Search for the cell housing the specified text and yield its [x, y] center coordinate. 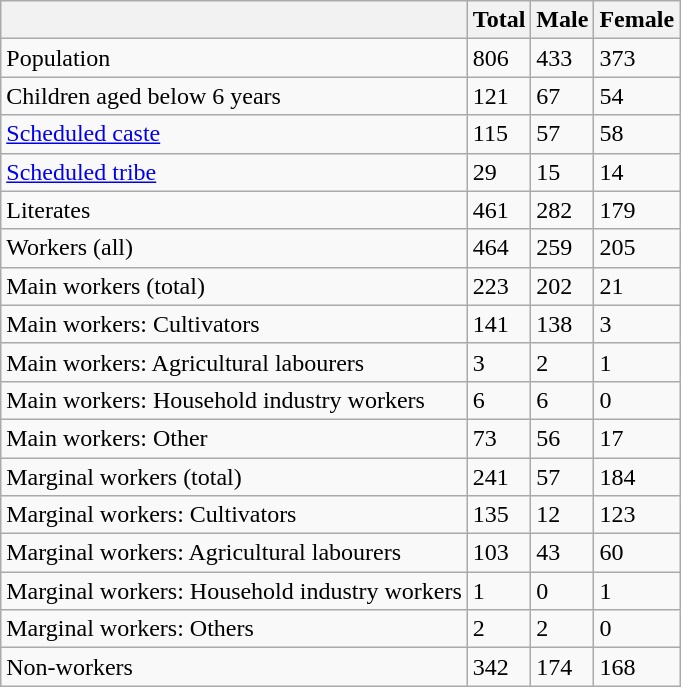
17 [637, 438]
43 [562, 553]
Main workers: Other [234, 438]
461 [499, 210]
Total [499, 20]
Scheduled caste [234, 134]
29 [499, 172]
Population [234, 58]
115 [499, 134]
141 [499, 324]
123 [637, 515]
Main workers: Agricultural labourers [234, 362]
223 [499, 286]
Main workers (total) [234, 286]
67 [562, 96]
464 [499, 248]
135 [499, 515]
73 [499, 438]
174 [562, 667]
168 [637, 667]
205 [637, 248]
241 [499, 477]
373 [637, 58]
179 [637, 210]
184 [637, 477]
259 [562, 248]
21 [637, 286]
282 [562, 210]
Non-workers [234, 667]
12 [562, 515]
60 [637, 553]
121 [499, 96]
Marginal workers (total) [234, 477]
54 [637, 96]
15 [562, 172]
Male [562, 20]
58 [637, 134]
Scheduled tribe [234, 172]
Marginal workers: Cultivators [234, 515]
Workers (all) [234, 248]
Main workers: Household industry workers [234, 400]
103 [499, 553]
Main workers: Cultivators [234, 324]
138 [562, 324]
342 [499, 667]
Marginal workers: Agricultural labourers [234, 553]
806 [499, 58]
Female [637, 20]
14 [637, 172]
202 [562, 286]
Children aged below 6 years [234, 96]
Marginal workers: Household industry workers [234, 591]
Marginal workers: Others [234, 629]
56 [562, 438]
433 [562, 58]
Literates [234, 210]
